Output the (x, y) coordinate of the center of the cell containing the given text.  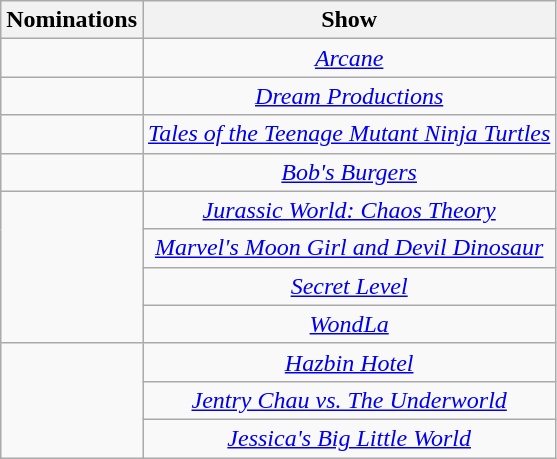
Nominations (72, 20)
WondLa (348, 324)
Hazbin Hotel (348, 362)
Tales of the Teenage Mutant Ninja Turtles (348, 134)
Secret Level (348, 286)
Jentry Chau vs. The Underworld (348, 400)
Marvel's Moon Girl and Devil Dinosaur (348, 248)
Jessica's Big Little World (348, 438)
Dream Productions (348, 96)
Arcane (348, 58)
Bob's Burgers (348, 172)
Jurassic World: Chaos Theory (348, 210)
Show (348, 20)
